Find where the given text appears and provide that cell's center as [X, Y] coordinate. 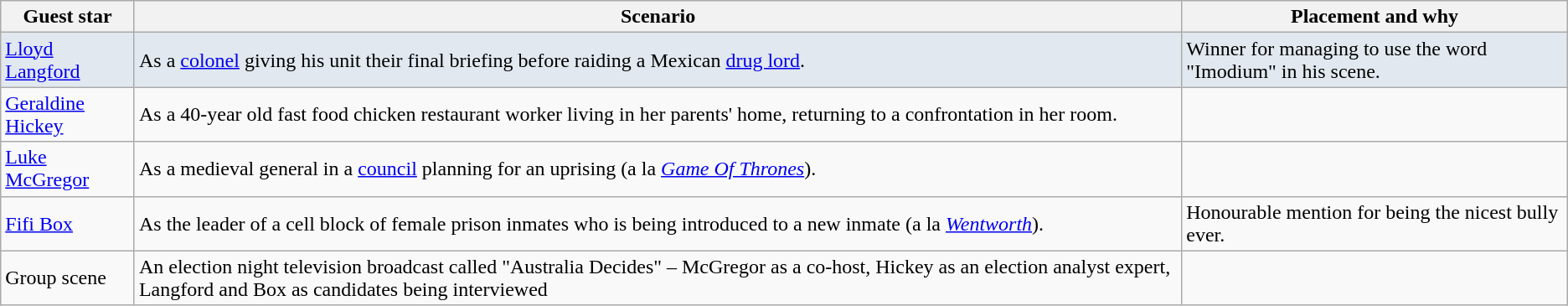
Scenario [658, 17]
Group scene [68, 278]
Honourable mention for being the nicest bully ever. [1375, 223]
As the leader of a cell block of female prison inmates who is being introduced to a new inmate (a la Wentworth). [658, 223]
As a medieval general in a council planning for an uprising (a la Game Of Thrones). [658, 169]
As a colonel giving his unit their final briefing before raiding a Mexican drug lord. [658, 60]
Placement and why [1375, 17]
Luke McGregor [68, 169]
Fifi Box [68, 223]
Geraldine Hickey [68, 114]
As a 40-year old fast food chicken restaurant worker living in her parents' home, returning to a confrontation in her room. [658, 114]
Winner for managing to use the word "Imodium" in his scene. [1375, 60]
Guest star [68, 17]
Lloyd Langford [68, 60]
